For the text-containing cell, return its midpoint in [x, y] coordinate format. 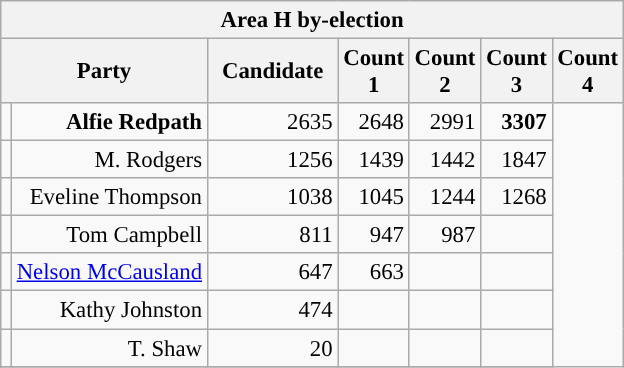
1439 [374, 160]
987 [444, 235]
Tom Campbell [109, 235]
947 [374, 235]
2648 [374, 122]
Count 2 [444, 72]
474 [272, 310]
Area H by-election [312, 20]
1442 [444, 160]
20 [272, 348]
663 [374, 273]
647 [272, 273]
Count 1 [374, 72]
Kathy Johnston [109, 310]
1268 [516, 197]
Nelson McCausland [109, 273]
1847 [516, 160]
2635 [272, 122]
1038 [272, 197]
Count 3 [516, 72]
2991 [444, 122]
Count 4 [588, 72]
Alfie Redpath [109, 122]
3307 [516, 122]
1045 [374, 197]
1256 [272, 160]
Candidate [272, 72]
1244 [444, 197]
Eveline Thompson [109, 197]
811 [272, 235]
M. Rodgers [109, 160]
T. Shaw [109, 348]
Party [104, 72]
